Identify which cell holds the provided text, then report its (x, y) central coordinate. 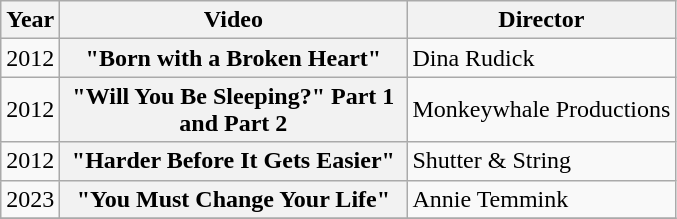
Monkeywhale Productions (542, 110)
Shutter & String (542, 161)
2023 (30, 199)
Year (30, 20)
"Will You Be Sleeping?" Part 1 and Part 2 (234, 110)
Director (542, 20)
"You Must Change Your Life" (234, 199)
Video (234, 20)
Dina Rudick (542, 58)
"Harder Before It Gets Easier" (234, 161)
Annie Temmink (542, 199)
"Born with a Broken Heart" (234, 58)
